Identify which cell holds the provided text, then report its (X, Y) central coordinate. 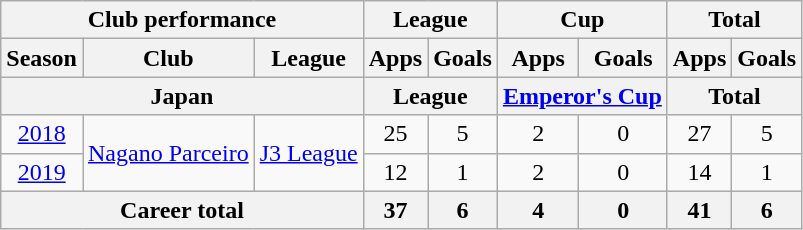
J3 League (308, 153)
2018 (42, 134)
Club performance (182, 20)
Nagano Parceiro (168, 153)
12 (395, 172)
Japan (182, 96)
41 (699, 210)
Emperor's Cup (582, 96)
14 (699, 172)
37 (395, 210)
Season (42, 58)
Cup (582, 20)
4 (538, 210)
25 (395, 134)
2019 (42, 172)
Club (168, 58)
27 (699, 134)
Career total (182, 210)
